Search for the cell housing the specified text and yield its (X, Y) center coordinate. 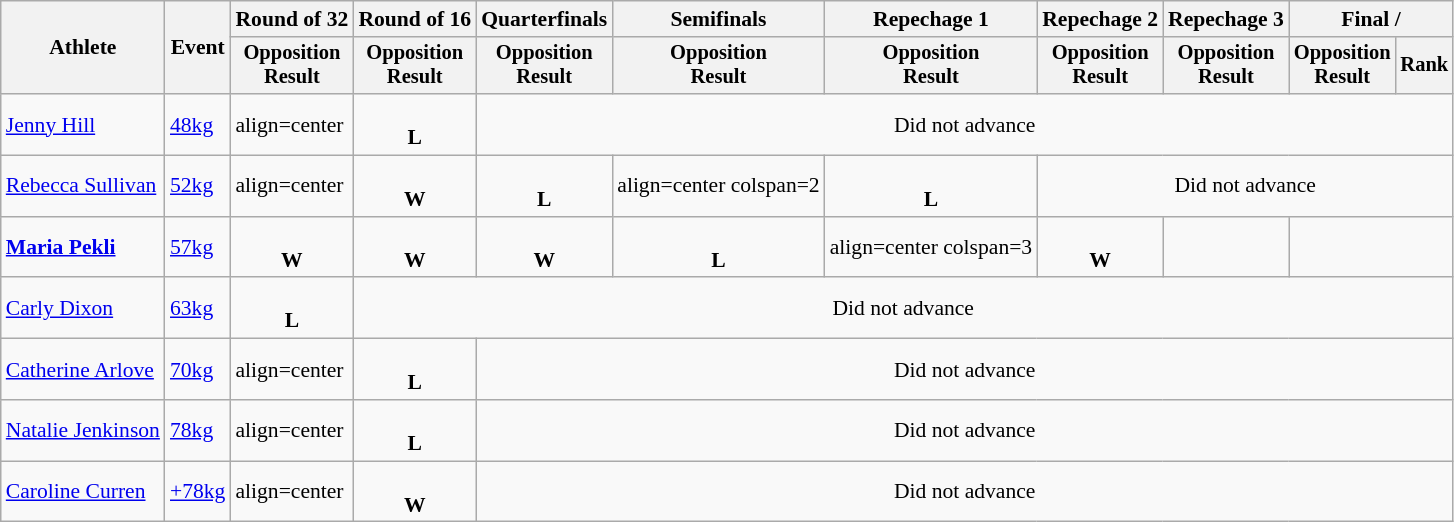
Athlete (83, 48)
Semifinals (718, 19)
Jenny Hill (83, 124)
align=center colspan=2 (718, 186)
78kg (198, 430)
Natalie Jenkinson (83, 430)
Repechage 3 (1226, 19)
Catherine Arlove (83, 370)
Maria Pekli (83, 248)
48kg (198, 124)
align=center colspan=3 (931, 248)
57kg (198, 248)
Rank (1424, 66)
Quarterfinals (544, 19)
70kg (198, 370)
52kg (198, 186)
63kg (198, 308)
Event (198, 48)
Repechage 2 (1100, 19)
Rebecca Sullivan (83, 186)
Round of 32 (292, 19)
Repechage 1 (931, 19)
Caroline Curren (83, 492)
Round of 16 (414, 19)
+78kg (198, 492)
Carly Dixon (83, 308)
Final / (1371, 19)
